Pinpoint the cell where the given text exists, returning its (x, y) midpoint coordinate. 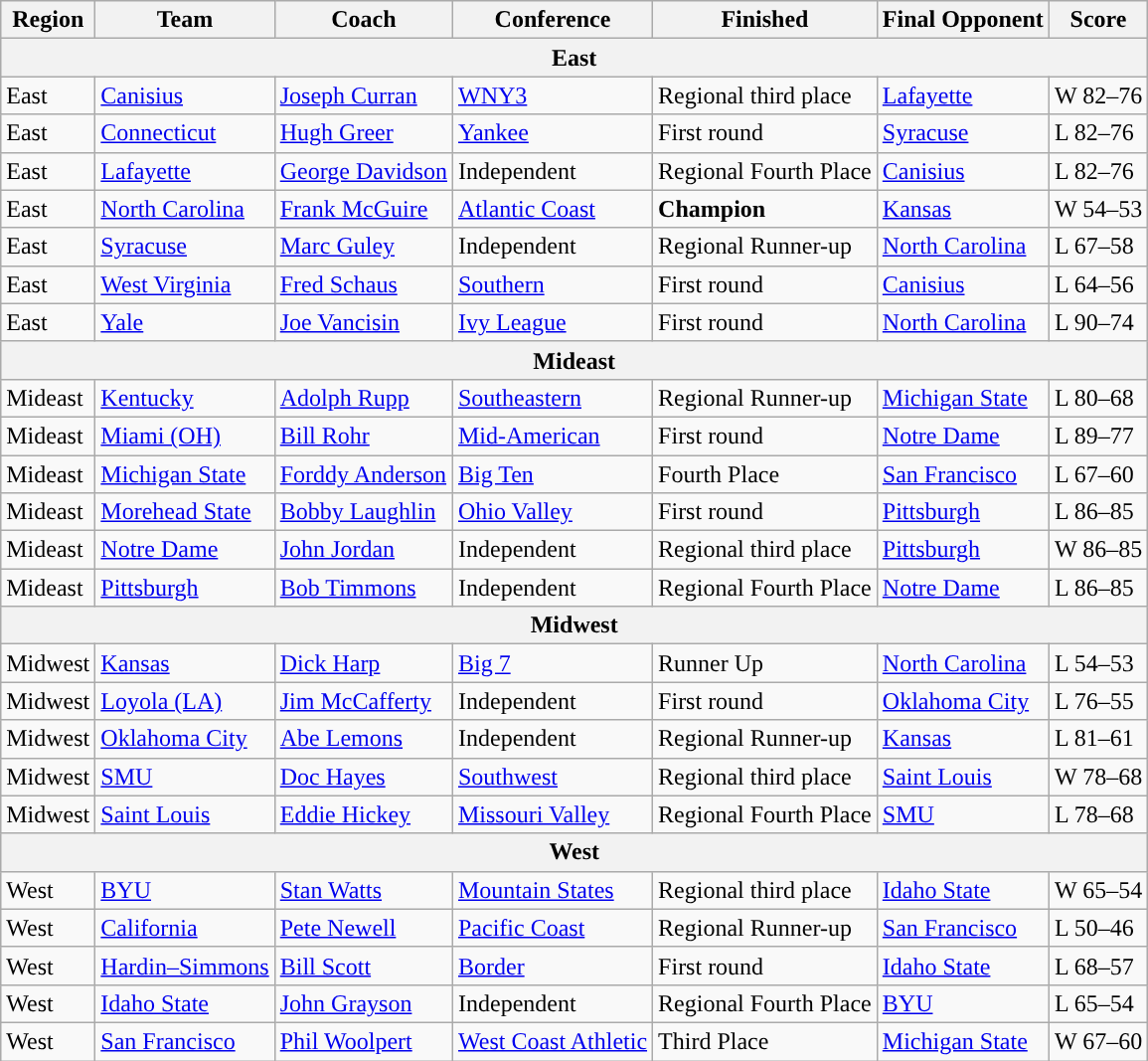
W 82–76 (1097, 95)
Jim McCafferty (364, 701)
Hugh Greer (364, 133)
L 81–61 (1097, 739)
Stan Watts (364, 890)
John Grayson (364, 1003)
Dick Harp (364, 663)
Big 7 (553, 663)
Pete Newell (364, 928)
L 90–74 (1097, 322)
L 67–60 (1097, 474)
L 89–77 (1097, 436)
Ohio Valley (553, 512)
Fred Schaus (364, 284)
Third Place (765, 1041)
California (185, 928)
L 64–56 (1097, 284)
Fourth Place (765, 474)
L 80–68 (1097, 398)
L 67–58 (1097, 247)
Loyola (LA) (185, 701)
W 67–60 (1097, 1041)
L 50–46 (1097, 928)
Kentucky (185, 398)
Team (185, 20)
Bobby Laughlin (364, 512)
Doc Hayes (364, 777)
Joseph Curran (364, 95)
Mountain States (553, 890)
Bill Rohr (364, 436)
Region (48, 20)
Phil Woolpert (364, 1041)
Conference (553, 20)
Connecticut (185, 133)
L 78–68 (1097, 814)
Runner Up (765, 663)
Southeastern (553, 398)
Ivy League (553, 322)
Frank McGuire (364, 209)
Yankee (553, 133)
W 86–85 (1097, 550)
Southwest (553, 777)
Hardin–Simmons (185, 966)
Bob Timmons (364, 588)
Morehead State (185, 512)
W 54–53 (1097, 209)
Joe Vancisin (364, 322)
Champion (765, 209)
L 76–55 (1097, 701)
Finished (765, 20)
Border (553, 966)
L 68–57 (1097, 966)
WNY3 (553, 95)
George Davidson (364, 171)
Yale (185, 322)
John Jordan (364, 550)
Marc Guley (364, 247)
Eddie Hickey (364, 814)
W 78–68 (1097, 777)
Atlantic Coast (553, 209)
Southern (553, 284)
Forddy Anderson (364, 474)
Abe Lemons (364, 739)
West Coast Athletic (553, 1041)
Score (1097, 20)
L 54–53 (1097, 663)
W 65–54 (1097, 890)
Adolph Rupp (364, 398)
Miami (OH) (185, 436)
Pacific Coast (553, 928)
Big Ten (553, 474)
Missouri Valley (553, 814)
West Virginia (185, 284)
Bill Scott (364, 966)
L 65–54 (1097, 1003)
Final Opponent (962, 20)
Coach (364, 20)
Mid-American (553, 436)
